Determine the [x, y] coordinate at the center of the cell enclosing the given text.  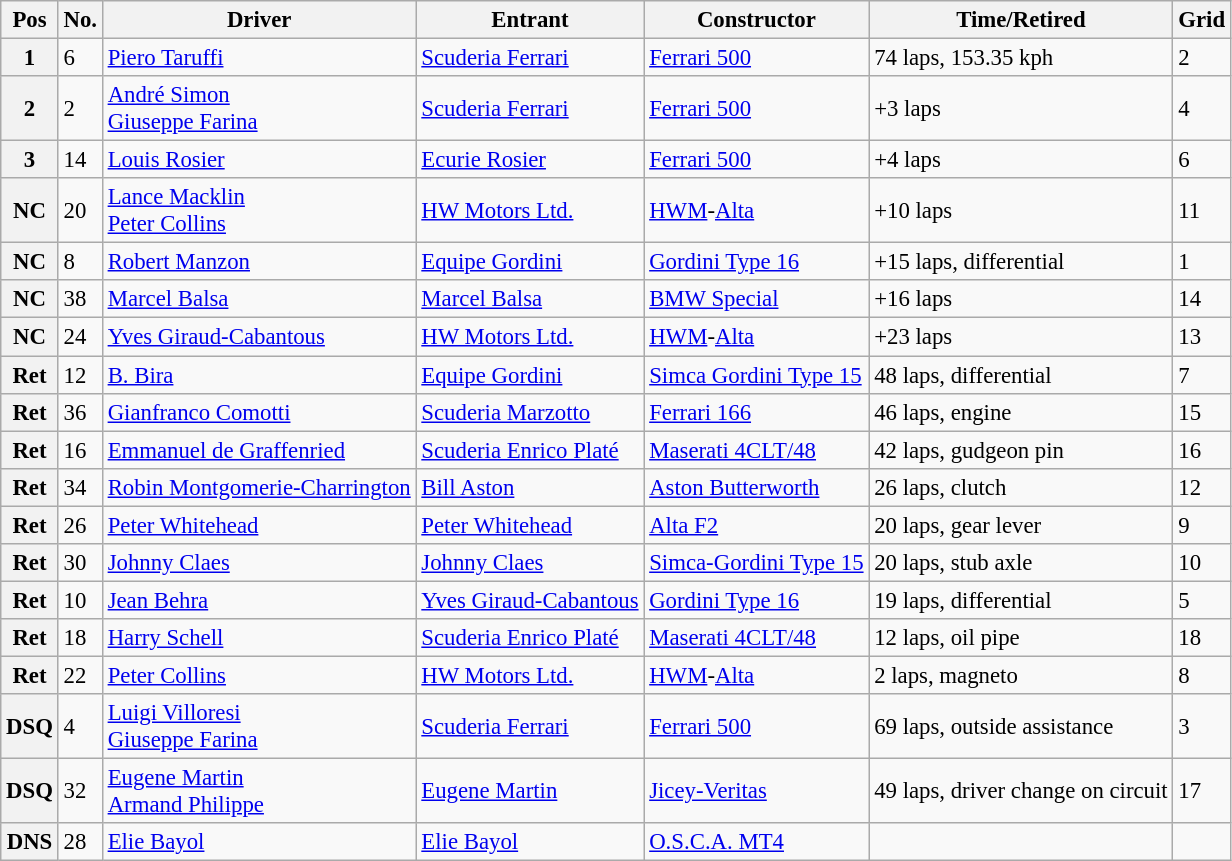
24 [80, 337]
Luigi VilloresiGiuseppe Farina [259, 726]
12 laps, oil pipe [1021, 638]
20 [80, 210]
74 laps, 153.35 kph [1021, 58]
38 [80, 299]
19 laps, differential [1021, 600]
+4 laps [1021, 160]
Louis Rosier [259, 160]
Simca Gordini Type 15 [756, 375]
20 laps, stub axle [1021, 563]
+16 laps [1021, 299]
Bill Aston [530, 487]
Pos [30, 20]
Jicey-Veritas [756, 792]
42 laps, gudgeon pin [1021, 450]
+3 laps [1021, 108]
5 [1202, 600]
B. Bira [259, 375]
11 [1202, 210]
Peter Collins [259, 675]
Jean Behra [259, 600]
Time/Retired [1021, 20]
Grid [1202, 20]
46 laps, engine [1021, 412]
+15 laps, differential [1021, 262]
34 [80, 487]
DNS [30, 842]
O.S.C.A. MT4 [756, 842]
Alta F2 [756, 525]
Gianfranco Comotti [259, 412]
36 [80, 412]
Constructor [756, 20]
32 [80, 792]
26 laps, clutch [1021, 487]
Eugene MartinArmand Philippe [259, 792]
28 [80, 842]
30 [80, 563]
BMW Special [756, 299]
Driver [259, 20]
13 [1202, 337]
Eugene Martin [530, 792]
+10 laps [1021, 210]
Simca-Gordini Type 15 [756, 563]
2 laps, magneto [1021, 675]
20 laps, gear lever [1021, 525]
André SimonGiuseppe Farina [259, 108]
Harry Schell [259, 638]
Robin Montgomerie-Charrington [259, 487]
49 laps, driver change on circuit [1021, 792]
26 [80, 525]
Ecurie Rosier [530, 160]
48 laps, differential [1021, 375]
Scuderia Marzotto [530, 412]
69 laps, outside assistance [1021, 726]
Aston Butterworth [756, 487]
Ferrari 166 [756, 412]
15 [1202, 412]
+23 laps [1021, 337]
7 [1202, 375]
17 [1202, 792]
Emmanuel de Graffenried [259, 450]
9 [1202, 525]
Robert Manzon [259, 262]
Entrant [530, 20]
No. [80, 20]
22 [80, 675]
Lance MacklinPeter Collins [259, 210]
Piero Taruffi [259, 58]
